From the cell containing the given text, extract its center point as (X, Y) coordinate. 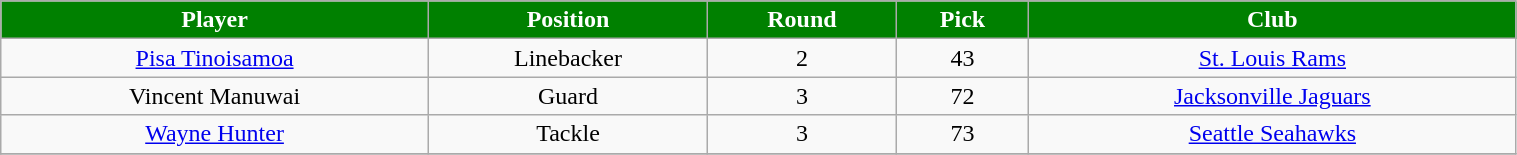
43 (962, 58)
Guard (568, 96)
72 (962, 96)
2 (802, 58)
Player (215, 20)
St. Louis Rams (1272, 58)
Club (1272, 20)
Vincent Manuwai (215, 96)
Wayne Hunter (215, 134)
Pisa Tinoisamoa (215, 58)
Position (568, 20)
Round (802, 20)
73 (962, 134)
Seattle Seahawks (1272, 134)
Pick (962, 20)
Linebacker (568, 58)
Jacksonville Jaguars (1272, 96)
Tackle (568, 134)
